From the cell containing the given text, extract its center point as [x, y] coordinate. 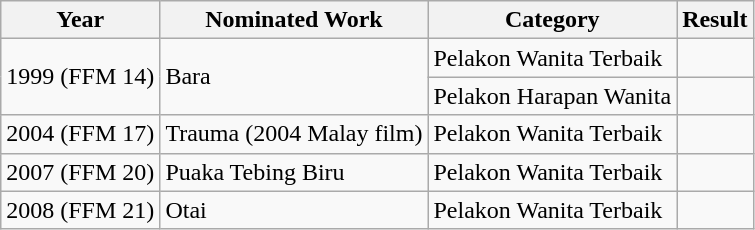
Pelakon Harapan Wanita [552, 96]
Nominated Work [294, 20]
1999 (FFM 14) [80, 77]
Puaka Tebing Biru [294, 172]
Trauma (2004 Malay film) [294, 134]
2004 (FFM 17) [80, 134]
2007 (FFM 20) [80, 172]
Year [80, 20]
Otai [294, 210]
Category [552, 20]
Result [715, 20]
2008 (FFM 21) [80, 210]
Bara [294, 77]
